Pinpoint the cell where the given text exists, returning its (x, y) midpoint coordinate. 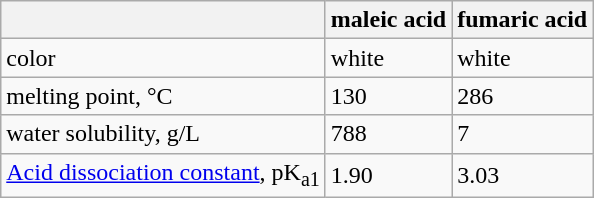
1.90 (388, 175)
788 (388, 134)
maleic acid (388, 20)
Acid dissociation constant, pKa1 (164, 175)
286 (522, 96)
color (164, 58)
130 (388, 96)
water solubility, g/L (164, 134)
fumaric acid (522, 20)
3.03 (522, 175)
melting point, °C (164, 96)
7 (522, 134)
